Search for the cell housing the specified text and yield its [X, Y] center coordinate. 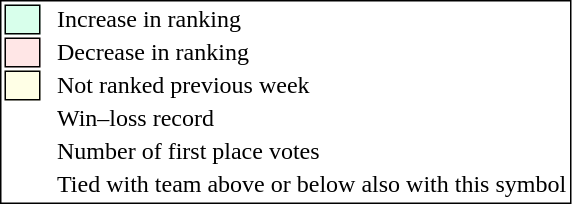
Number of first place votes [312, 151]
Not ranked previous week [312, 85]
Win–loss record [312, 119]
Decrease in ranking [312, 53]
Tied with team above or below also with this symbol [312, 185]
Increase in ranking [312, 19]
